Extract the (x, y) coordinate from the center of the cell holding the provided text.  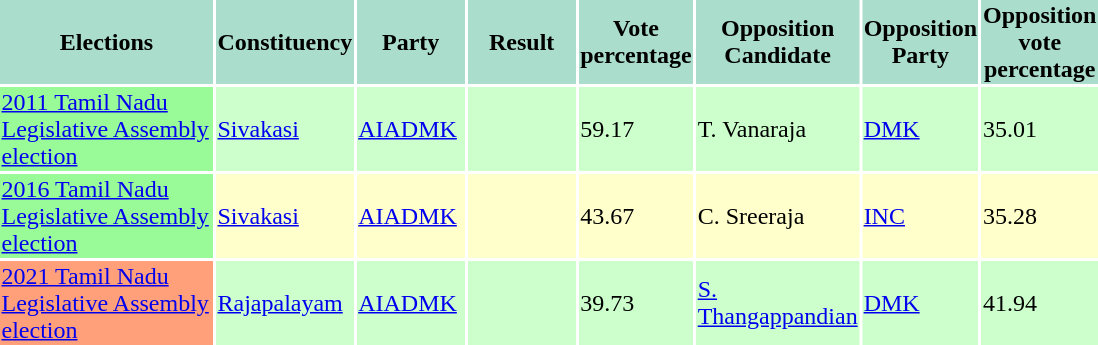
Opposition Party (920, 42)
2021 Tamil Nadu Legislative Assembly election (106, 303)
2011 Tamil Nadu Legislative Assembly election (106, 129)
Constituency (285, 42)
S. Thangappandian (778, 303)
35.28 (1040, 216)
43.67 (636, 216)
35.01 (1040, 129)
41.94 (1040, 303)
Result (522, 42)
C. Sreeraja (778, 216)
Opposition Candidate (778, 42)
Vote percentage (636, 42)
39.73 (636, 303)
Party (411, 42)
59.17 (636, 129)
Rajapalayam (285, 303)
2016 Tamil Nadu Legislative Assembly election (106, 216)
T. Vanaraja (778, 129)
Opposition vote percentage (1040, 42)
Elections (106, 42)
INC (920, 216)
